Provide the [x, y] coordinate of the cell's center where the given text is located.  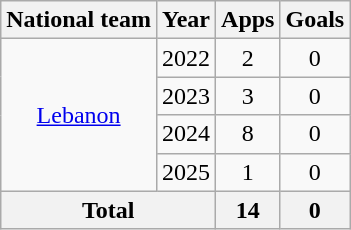
Apps [248, 20]
Total [108, 210]
Year [186, 20]
2 [248, 58]
1 [248, 172]
Lebanon [79, 115]
14 [248, 210]
2023 [186, 96]
National team [79, 20]
2022 [186, 58]
2025 [186, 172]
Goals [315, 20]
8 [248, 134]
2024 [186, 134]
3 [248, 96]
